Determine the (x, y) coordinate at the center of the cell enclosing the given text.  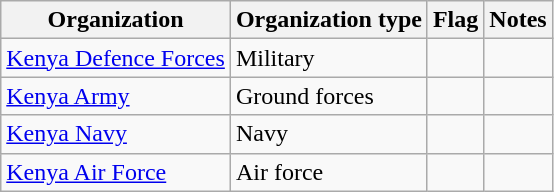
Kenya Navy (116, 134)
Air force (328, 172)
Ground forces (328, 96)
Notes (518, 20)
Military (328, 58)
Organization (116, 20)
Flag (455, 20)
Kenya Army (116, 96)
Organization type (328, 20)
Navy (328, 134)
Kenya Defence Forces (116, 58)
Kenya Air Force (116, 172)
